Provide the [x, y] coordinate of the cell's center where the given text is located.  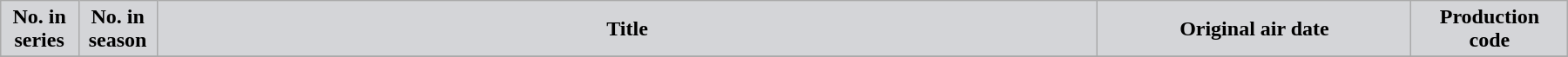
Original air date [1254, 29]
Productioncode [1490, 29]
Title [627, 29]
No. inseries [39, 29]
No. inseason [118, 29]
